Provide the (x, y) coordinate of the cell's center where the given text is located.  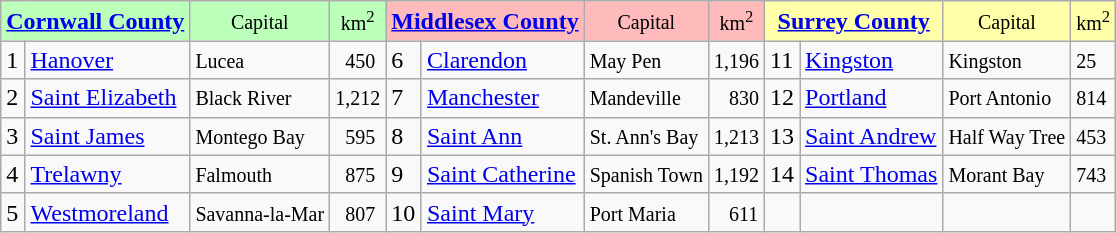
Black River (260, 98)
1,213 (736, 136)
1,192 (736, 174)
611 (736, 212)
2 (13, 98)
450 (358, 60)
595 (358, 136)
St. Ann's Bay (646, 136)
7 (404, 98)
Montego Bay (260, 136)
13 (782, 136)
Spanish Town (646, 174)
3 (13, 136)
Hanover (108, 60)
453 (1094, 136)
4 (13, 174)
Trelawny (108, 174)
8 (404, 136)
Clarendon (502, 60)
Saint Ann (502, 136)
6 (404, 60)
12 (782, 98)
830 (736, 98)
807 (358, 212)
11 (782, 60)
10 (404, 212)
Saint Thomas (872, 174)
Portland (872, 98)
Middlesex County (485, 21)
Westmoreland (108, 212)
Manchester (502, 98)
Half Way Tree (1007, 136)
9 (404, 174)
743 (1094, 174)
Morant Bay (1007, 174)
Falmouth (260, 174)
Port Maria (646, 212)
1,196 (736, 60)
Saint Andrew (872, 136)
Cornwall County (96, 21)
Savanna-la-Mar (260, 212)
1,212 (358, 98)
Saint James (108, 136)
Surrey County (854, 21)
1 (13, 60)
25 (1094, 60)
5 (13, 212)
Saint Catherine (502, 174)
May Pen (646, 60)
Mandeville (646, 98)
814 (1094, 98)
Saint Mary (502, 212)
Saint Elizabeth (108, 98)
14 (782, 174)
Port Antonio (1007, 98)
Lucea (260, 60)
875 (358, 174)
